Return the (x, y) coordinate for the center point of the cell that contains the specified text.  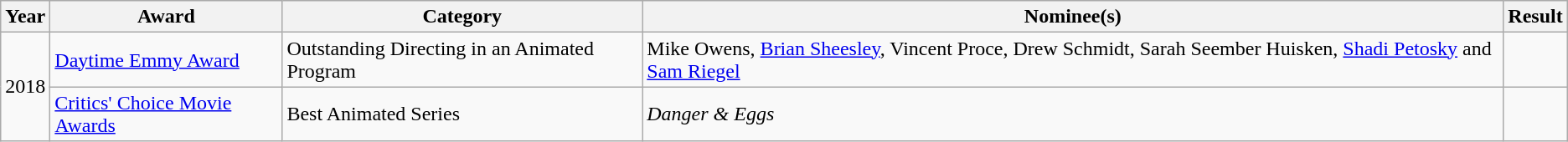
Year (25, 17)
Danger & Eggs (1073, 114)
Category (462, 17)
2018 (25, 87)
Mike Owens, Brian Sheesley, Vincent Proce, Drew Schmidt, Sarah Seember Huisken, Shadi Petosky and Sam Riegel (1073, 60)
Result (1535, 17)
Award (166, 17)
Nominee(s) (1073, 17)
Outstanding Directing in an Animated Program (462, 60)
Best Animated Series (462, 114)
Daytime Emmy Award (166, 60)
Critics' Choice Movie Awards (166, 114)
